Find where the given text appears and provide that cell's center as [X, Y] coordinate. 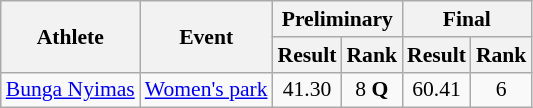
Women's park [206, 90]
Event [206, 36]
6 [502, 90]
8 Q [372, 90]
41.30 [308, 90]
Preliminary [338, 19]
Athlete [70, 36]
Final [466, 19]
60.41 [436, 90]
Bunga Nyimas [70, 90]
